Detect which cell encompasses the target text, then output its (x, y) center coordinate. 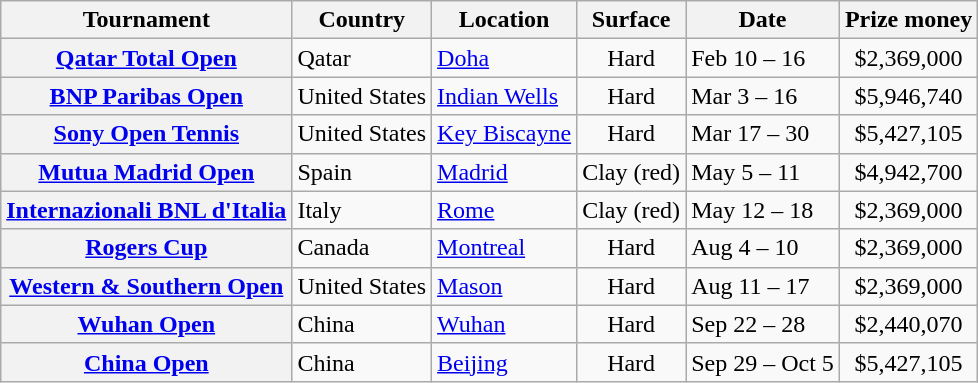
Montreal (504, 248)
Key Biscayne (504, 134)
Prize money (908, 20)
Beijing (504, 362)
Sep 22 – 28 (763, 324)
Qatar Total Open (146, 58)
Italy (362, 210)
Rome (504, 210)
Sony Open Tennis (146, 134)
Canada (362, 248)
Wuhan Open (146, 324)
Aug 4 – 10 (763, 248)
Internazionali BNL d'Italia (146, 210)
May 5 – 11 (763, 172)
Madrid (504, 172)
$5,946,740 (908, 96)
Tournament (146, 20)
Mar 17 – 30 (763, 134)
Feb 10 – 16 (763, 58)
Wuhan (504, 324)
Mutua Madrid Open (146, 172)
Surface (632, 20)
Qatar (362, 58)
Rogers Cup (146, 248)
May 12 – 18 (763, 210)
Country (362, 20)
Date (763, 20)
$2,440,070 (908, 324)
$4,942,700 (908, 172)
Western & Southern Open (146, 286)
China Open (146, 362)
Mason (504, 286)
Indian Wells (504, 96)
BNP Paribas Open (146, 96)
Sep 29 – Oct 5 (763, 362)
Location (504, 20)
Spain (362, 172)
Mar 3 – 16 (763, 96)
Aug 11 – 17 (763, 286)
Doha (504, 58)
